Extract the [x, y] coordinate from the center of the cell holding the provided text.  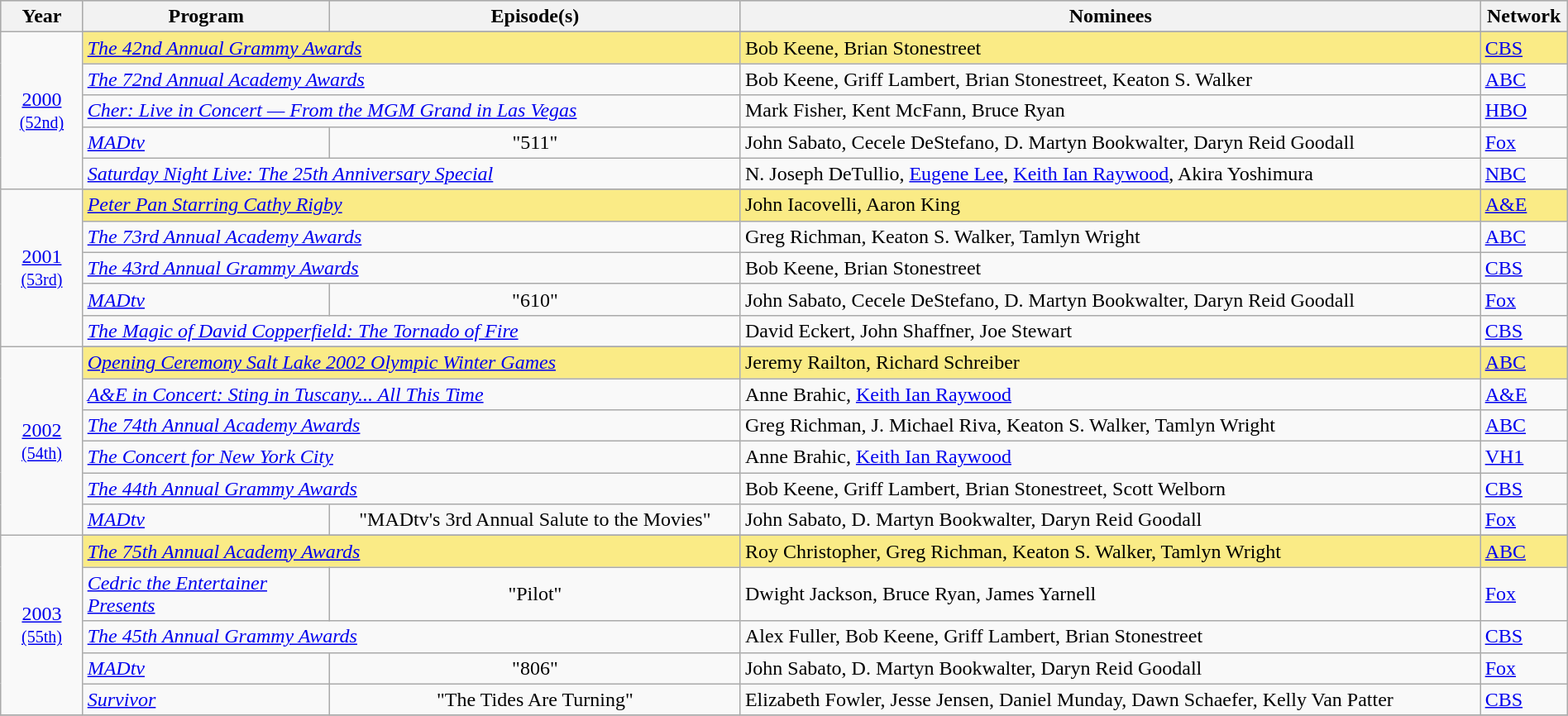
A&E in Concert: Sting in Tuscany... All This Time [412, 394]
"806" [534, 668]
Opening Ceremony Salt Lake 2002 Olympic Winter Games [412, 362]
The 74th Annual Academy Awards [412, 426]
Alex Fuller, Bob Keene, Griff Lambert, Brian Stonestreet [1110, 637]
"Pilot" [534, 594]
The 72nd Annual Academy Awards [412, 79]
David Eckert, John Shaffner, Joe Stewart [1110, 331]
Episode(s) [534, 17]
Roy Christopher, Greg Richman, Keaton S. Walker, Tamlyn Wright [1110, 551]
Cedric the Entertainer Presents [206, 594]
Nominees [1110, 17]
The 45th Annual Grammy Awards [412, 637]
Bob Keene, Griff Lambert, Brian Stonestreet, Keaton S. Walker [1110, 79]
Network [1523, 17]
The 73rd Annual Academy Awards [412, 236]
Program [206, 17]
2000(52nd) [41, 111]
"511" [534, 142]
HBO [1523, 111]
Greg Richman, J. Michael Riva, Keaton S. Walker, Tamlyn Wright [1110, 426]
Bob Keene, Griff Lambert, Brian Stonestreet, Scott Welborn [1110, 489]
2001(53rd) [41, 268]
2002(54th) [41, 441]
Dwight Jackson, Bruce Ryan, James Yarnell [1110, 594]
The 75th Annual Academy Awards [412, 551]
Greg Richman, Keaton S. Walker, Tamlyn Wright [1110, 236]
Year [41, 17]
The 43rd Annual Grammy Awards [412, 268]
VH1 [1523, 457]
Jeremy Railton, Richard Schreiber [1110, 362]
Elizabeth Fowler, Jesse Jensen, Daniel Munday, Dawn Schaefer, Kelly Van Patter [1110, 699]
Survivor [206, 699]
2003(55th) [41, 625]
N. Joseph DeTullio, Eugene Lee, Keith Ian Raywood, Akira Yoshimura [1110, 174]
Peter Pan Starring Cathy Rigby [412, 205]
The 42nd Annual Grammy Awards [412, 48]
The 44th Annual Grammy Awards [412, 489]
The Magic of David Copperfield: The Tornado of Fire [412, 331]
The Concert for New York City [412, 457]
John Iacovelli, Aaron King [1110, 205]
"The Tides Are Turning" [534, 699]
"610" [534, 299]
Mark Fisher, Kent McFann, Bruce Ryan [1110, 111]
Cher: Live in Concert — From the MGM Grand in Las Vegas [412, 111]
Saturday Night Live: The 25th Anniversary Special [412, 174]
"MADtv's 3rd Annual Salute to the Movies" [534, 520]
NBC [1523, 174]
